Return (x, y) of the center of cell containing provided text 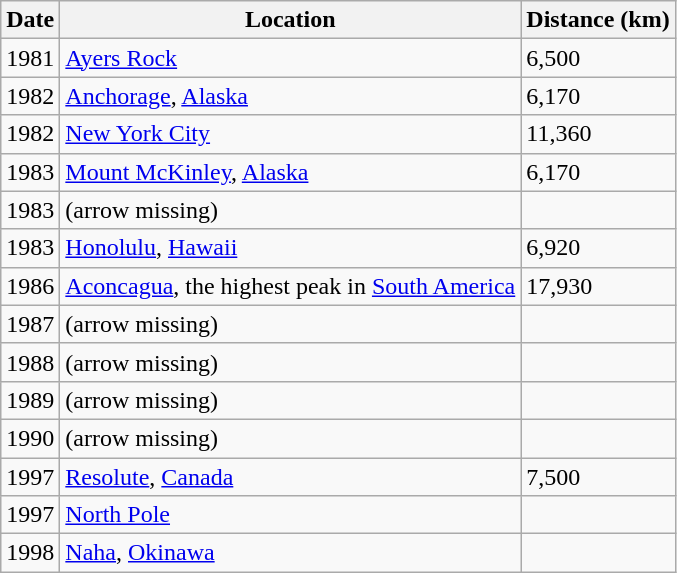
7,500 (598, 477)
6,500 (598, 58)
North Pole (290, 515)
Naha, Okinawa (290, 553)
Anchorage, Alaska (290, 96)
11,360 (598, 134)
Distance (km) (598, 20)
1987 (30, 324)
Ayers Rock (290, 58)
1986 (30, 286)
New York City (290, 134)
Honolulu, Hawaii (290, 248)
1981 (30, 58)
Resolute, Canada (290, 477)
Date (30, 20)
Aconcagua, the highest peak in South America (290, 286)
17,930 (598, 286)
1988 (30, 362)
6,920 (598, 248)
Mount McKinley, Alaska (290, 172)
1989 (30, 400)
1998 (30, 553)
1990 (30, 438)
Location (290, 20)
